Capture the cell that displays the provided text and extract its [X, Y] central coordinate. 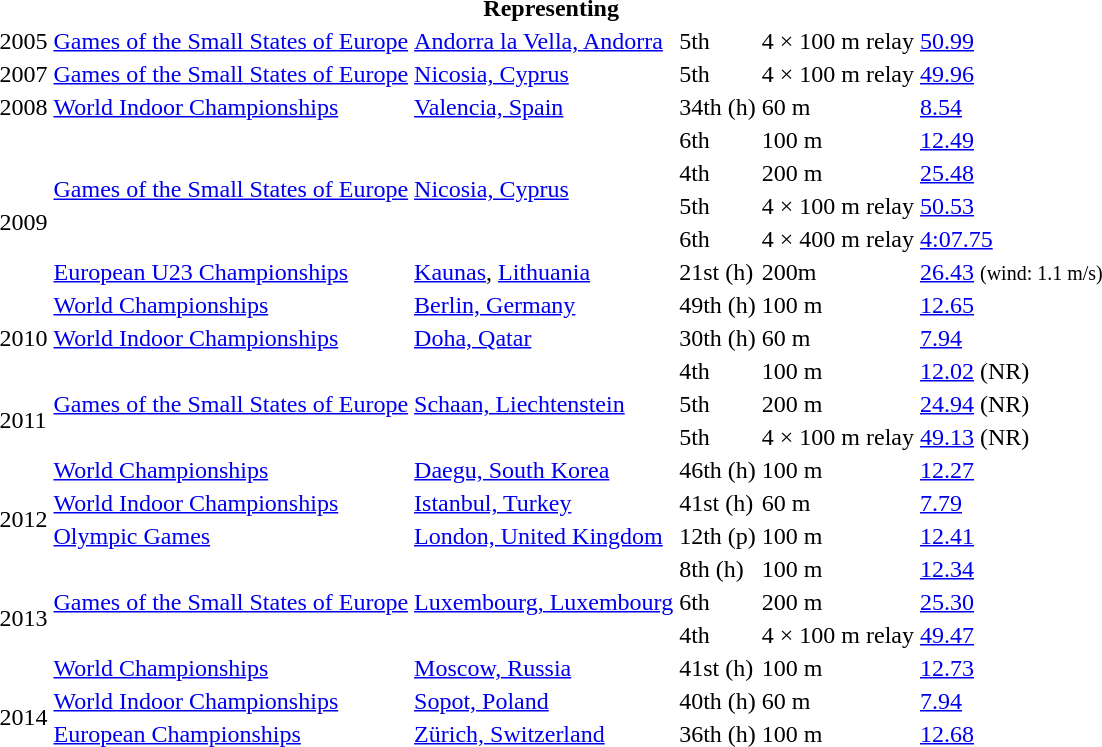
Sopot, Poland [544, 701]
Moscow, Russia [544, 668]
Daegu, South Korea [544, 470]
40th (h) [718, 701]
12th (p) [718, 536]
Luxembourg, Luxembourg [544, 602]
21st (h) [718, 272]
Valencia, Spain [544, 107]
30th (h) [718, 338]
4 × 400 m relay [838, 239]
Doha, Qatar [544, 338]
Olympic Games [231, 536]
Istanbul, Turkey [544, 503]
European U23 Championships [231, 272]
46th (h) [718, 470]
Berlin, Germany [544, 305]
Schaan, Liechtenstein [544, 404]
Kaunas, Lithuania [544, 272]
Andorra la Vella, Andorra [544, 41]
49th (h) [718, 305]
8th (h) [718, 569]
34th (h) [718, 107]
London, United Kingdom [544, 536]
200m [838, 272]
